Find where the given text appears and provide that cell's center as [x, y] coordinate. 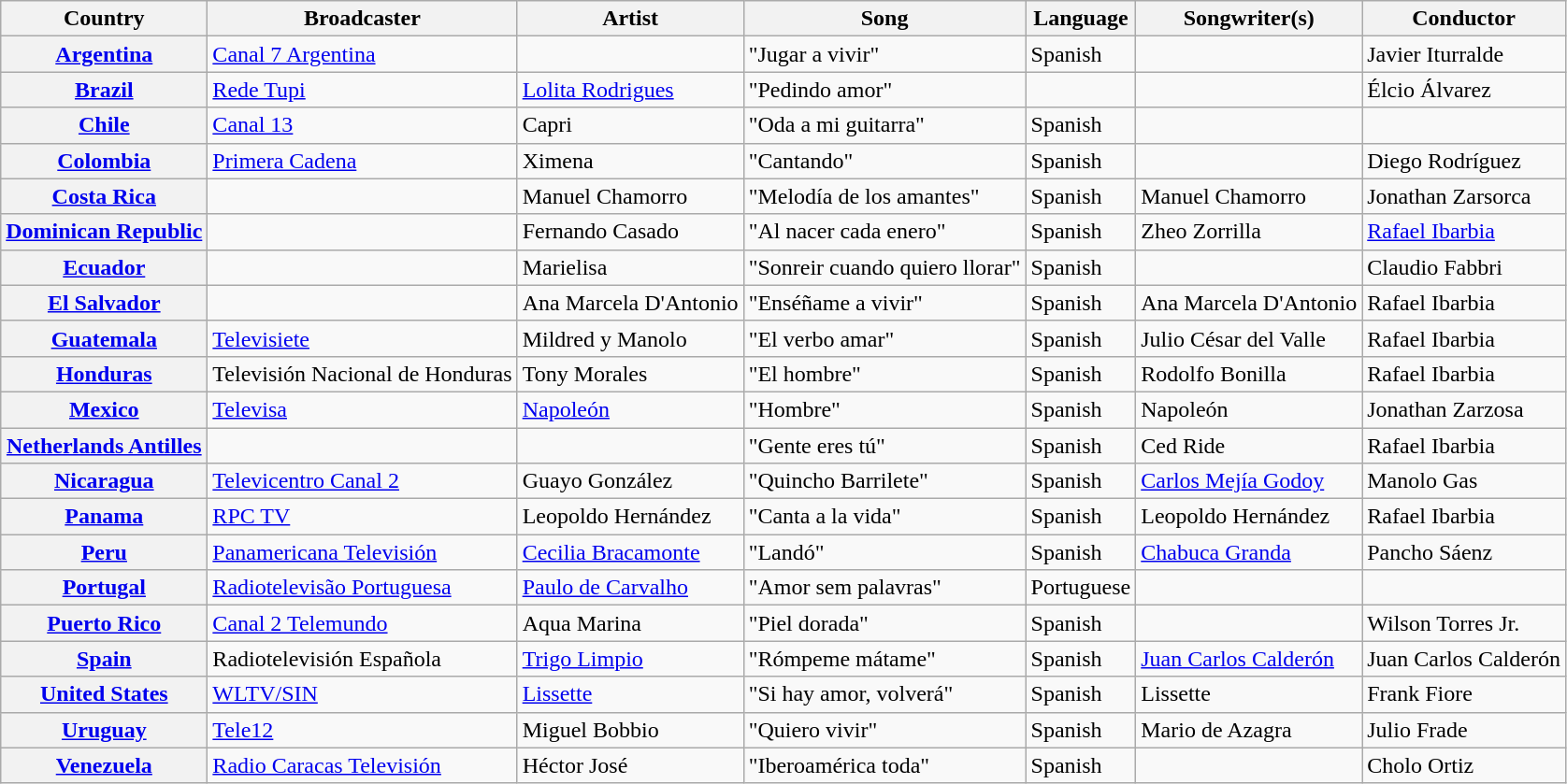
Aqua Marina [630, 623]
Javier Iturralde [1464, 54]
"Piel dorada" [884, 623]
WLTV/SIN [363, 694]
Colombia [105, 161]
Language [1081, 19]
Mario de Azagra [1249, 730]
"Canta a la vida" [884, 517]
"Amor sem palavras" [884, 588]
"Oda a mi guitarra" [884, 125]
Ced Ride [1249, 446]
Song [884, 19]
Jonathan Zarsorca [1464, 196]
Lolita Rodrigues [630, 90]
Costa Rica [105, 196]
Marielisa [630, 267]
Zheo Zorrilla [1249, 232]
Cholo Ortiz [1464, 765]
Primera Cadena [363, 161]
"Al nacer cada enero" [884, 232]
Radiotelevisión Española [363, 659]
Songwriter(s) [1249, 19]
"Sonreir cuando quiero llorar" [884, 267]
"Quiero vivir" [884, 730]
Guayo González [630, 481]
Élcio Álvarez [1464, 90]
Canal 7 Argentina [363, 54]
Portuguese [1081, 588]
Julio César del Valle [1249, 338]
Mildred y Manolo [630, 338]
"Si hay amor, volverá" [884, 694]
Radio Caracas Televisión [363, 765]
Capri [630, 125]
"El verbo amar" [884, 338]
Artist [630, 19]
"Enséñame a vivir" [884, 303]
Ecuador [105, 267]
Peru [105, 552]
Wilson Torres Jr. [1464, 623]
Country [105, 19]
Brazil [105, 90]
"Landó" [884, 552]
United States [105, 694]
Trigo Limpio [630, 659]
Carlos Mejía Godoy [1249, 481]
"El hombre" [884, 374]
Julio Frade [1464, 730]
Canal 2 Telemundo [363, 623]
Mexico [105, 409]
"Melodía de los amantes" [884, 196]
Paulo de Carvalho [630, 588]
Ximena [630, 161]
Héctor José [630, 765]
Conductor [1464, 19]
Nicaragua [105, 481]
Chile [105, 125]
Miguel Bobbio [630, 730]
Televisión Nacional de Honduras [363, 374]
"Iberoamérica toda" [884, 765]
"Pedindo amor" [884, 90]
Puerto Rico [105, 623]
Rodolfo Bonilla [1249, 374]
"Gente eres tú" [884, 446]
Fernando Casado [630, 232]
RPC TV [363, 517]
Manolo Gas [1464, 481]
Canal 13 [363, 125]
Televisiete [363, 338]
Rede Tupi [363, 90]
Argentina [105, 54]
Panama [105, 517]
Diego Rodríguez [1464, 161]
Tony Morales [630, 374]
Guatemala [105, 338]
Venezuela [105, 765]
Panamericana Televisión [363, 552]
Dominican Republic [105, 232]
Jonathan Zarzosa [1464, 409]
Tele12 [363, 730]
Claudio Fabbri [1464, 267]
Spain [105, 659]
Pancho Sáenz [1464, 552]
"Jugar a vivir" [884, 54]
Radiotelevisão Portuguesa [363, 588]
"Quincho Barrilete" [884, 481]
Uruguay [105, 730]
Honduras [105, 374]
Cecilia Bracamonte [630, 552]
Frank Fiore [1464, 694]
Broadcaster [363, 19]
Netherlands Antilles [105, 446]
"Cantando" [884, 161]
"Rómpeme mátame" [884, 659]
Televicentro Canal 2 [363, 481]
"Hombre" [884, 409]
Chabuca Granda [1249, 552]
El Salvador [105, 303]
Televisa [363, 409]
Portugal [105, 588]
